Return the [x, y] coordinate for the center point of the cell that contains the specified text.  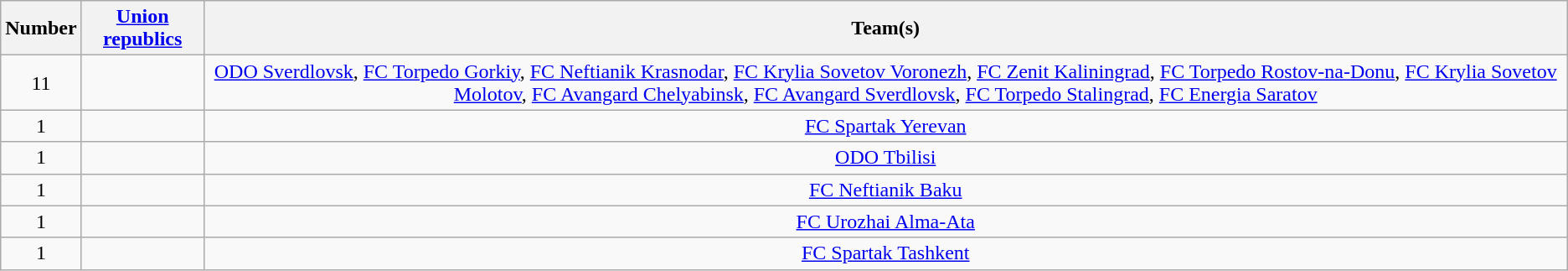
Union republics [142, 29]
FC Spartak Tashkent [885, 253]
ODO Tbilisi [885, 158]
11 [41, 82]
Team(s) [885, 29]
FC Neftianik Baku [885, 190]
Number [41, 29]
FC Urozhai Alma-Ata [885, 221]
FC Spartak Yerevan [885, 126]
